For the text-containing cell, return its midpoint in [x, y] coordinate format. 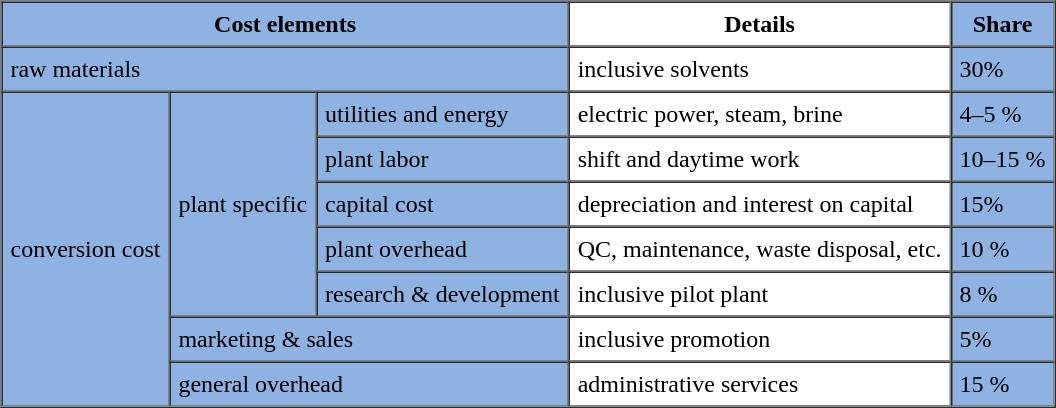
shift and daytime work [760, 158]
inclusive pilot plant [760, 294]
electric power, steam, brine [760, 114]
depreciation and interest on capital [760, 204]
QC, maintenance, waste disposal, etc. [760, 248]
10–15 % [1003, 158]
research & development [442, 294]
5% [1003, 338]
marketing & sales [368, 338]
10 % [1003, 248]
inclusive solvents [760, 68]
Cost elements [284, 24]
Details [760, 24]
raw materials [284, 68]
30% [1003, 68]
general overhead [368, 384]
utilities and energy [442, 114]
administrative services [760, 384]
15% [1003, 204]
conversion cost [85, 250]
capital cost [442, 204]
plant specific [242, 204]
8 % [1003, 294]
inclusive promotion [760, 338]
plant labor [442, 158]
plant overhead [442, 248]
Share [1003, 24]
4–5 % [1003, 114]
15 % [1003, 384]
